From the cell containing the given text, extract its center point as (X, Y) coordinate. 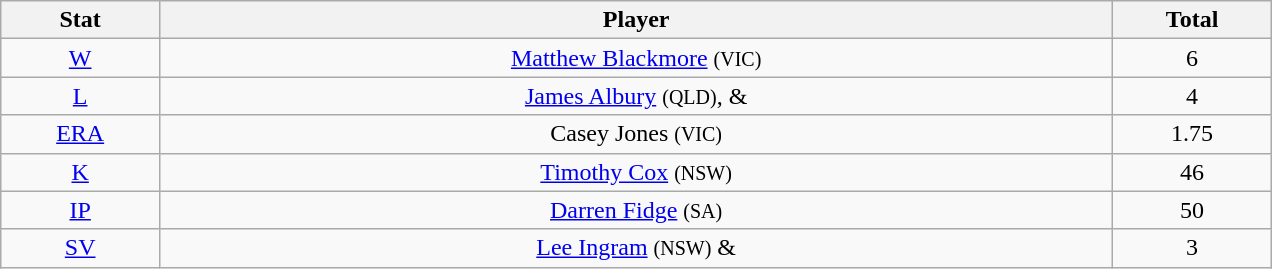
James Albury (QLD), & (636, 96)
Player (636, 20)
Lee Ingram (NSW) & (636, 248)
L (80, 96)
4 (1192, 96)
50 (1192, 210)
Casey Jones (VIC) (636, 134)
46 (1192, 172)
Darren Fidge (SA) (636, 210)
Matthew Blackmore (VIC) (636, 58)
Stat (80, 20)
Total (1192, 20)
Timothy Cox (NSW) (636, 172)
K (80, 172)
1.75 (1192, 134)
ERA (80, 134)
3 (1192, 248)
IP (80, 210)
SV (80, 248)
W (80, 58)
6 (1192, 58)
